Search for the cell housing the specified text and yield its [x, y] center coordinate. 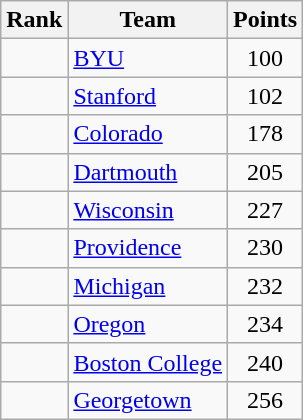
232 [266, 286]
Boston College [148, 362]
Providence [148, 248]
256 [266, 400]
230 [266, 248]
234 [266, 324]
Rank [34, 20]
Georgetown [148, 400]
178 [266, 134]
Dartmouth [148, 172]
Michigan [148, 286]
240 [266, 362]
Wisconsin [148, 210]
205 [266, 172]
102 [266, 96]
227 [266, 210]
100 [266, 58]
Stanford [148, 96]
Colorado [148, 134]
BYU [148, 58]
Points [266, 20]
Oregon [148, 324]
Team [148, 20]
